For the text-containing cell, return its midpoint in (x, y) coordinate format. 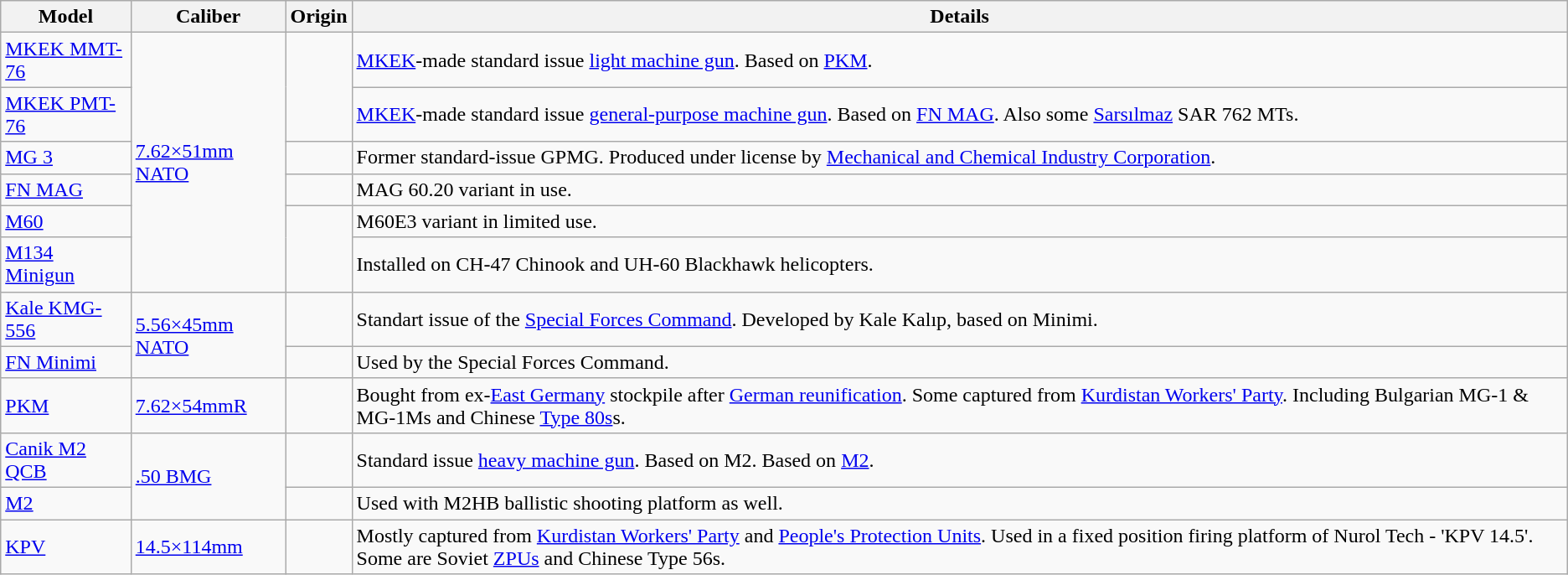
MAG 60.20 variant in use. (960, 189)
7.62×51mm NATO (208, 163)
MKEK-made standard issue general-purpose machine gun. Based on FN MAG. Also some Sarsılmaz SAR 762 MTs. (960, 114)
M60E3 variant in limited use. (960, 221)
M134 Minigun (65, 265)
Details (960, 17)
Used with M2HB ballistic shooting platform as well. (960, 503)
M2 (65, 503)
Standard issue heavy machine gun. Based on M2. Based on M2. (960, 459)
M60 (65, 221)
PKM (65, 406)
5.56×45mm NATO (208, 335)
Standart issue of the Special Forces Command. Developed by Kale Kalıp, based on Minimi. (960, 319)
MG 3 (65, 158)
MKEK PMT-76 (65, 114)
Caliber (208, 17)
Used by the Special Forces Command. (960, 362)
MKEK-made standard issue light machine gun. Based on PKM. (960, 60)
14.5×114mm (208, 547)
Former standard-issue GPMG. Produced under license by Mechanical and Chemical Industry Corporation. (960, 158)
7.62×54mmR (208, 406)
Kale KMG-556 (65, 319)
Origin (318, 17)
MKEK MMT-76 (65, 60)
Model (65, 17)
KPV (65, 547)
Installed on CH-47 Chinook and UH-60 Blackhawk helicopters. (960, 265)
.50 BMG (208, 476)
Canik M2 QCB (65, 459)
FN MAG (65, 189)
FN Minimi (65, 362)
